Detect which cell encompasses the target text, then output its (x, y) center coordinate. 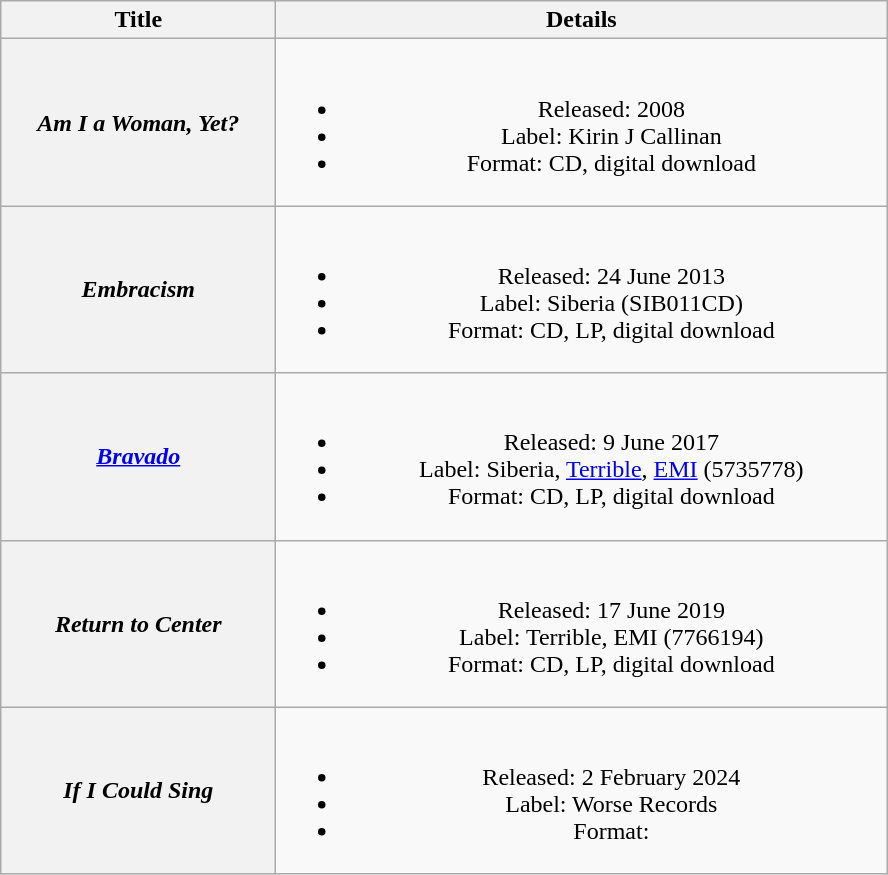
Bravado (138, 456)
Released: 2 February 2024Label: Worse RecordsFormat: (582, 790)
Am I a Woman, Yet? (138, 122)
Released: 24 June 2013Label: Siberia (SIB011CD)Format: CD, LP, digital download (582, 290)
Embracism (138, 290)
Details (582, 20)
Released: 2008Label: Kirin J CallinanFormat: CD, digital download (582, 122)
If I Could Sing (138, 790)
Return to Center (138, 624)
Title (138, 20)
Released: 9 June 2017Label: Siberia, Terrible, EMI (5735778)Format: CD, LP, digital download (582, 456)
Released: 17 June 2019Label: Terrible, EMI (7766194)Format: CD, LP, digital download (582, 624)
